For the text-containing cell, return its midpoint in [X, Y] coordinate format. 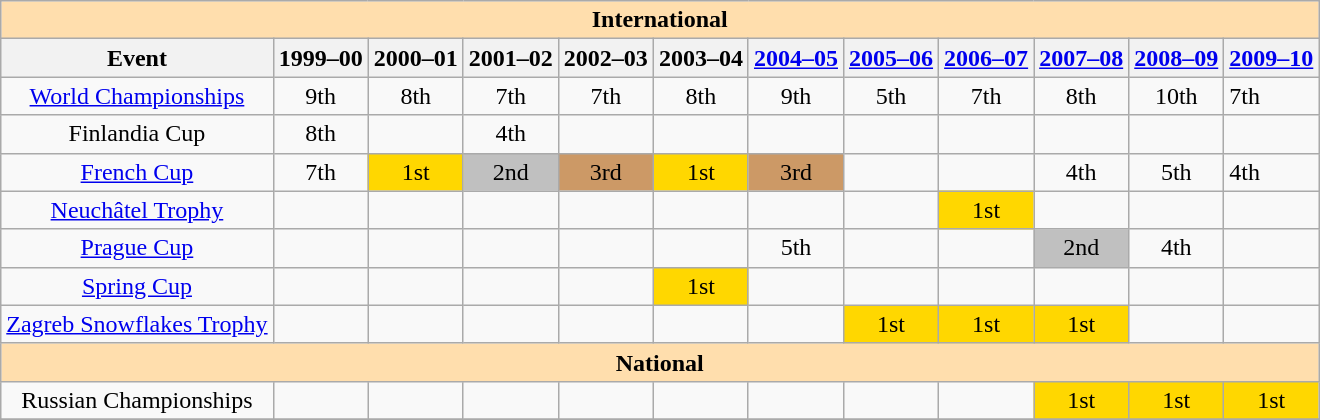
Event [137, 58]
2002–03 [606, 58]
2000–01 [416, 58]
Neuchâtel Trophy [137, 210]
2006–07 [986, 58]
2007–08 [1082, 58]
French Cup [137, 172]
2004–05 [796, 58]
2008–09 [1176, 58]
2003–04 [700, 58]
Finlandia Cup [137, 134]
2001–02 [510, 58]
World Championships [137, 96]
2005–06 [892, 58]
1999–00 [320, 58]
Russian Championships [137, 400]
International [660, 20]
Spring Cup [137, 286]
Zagreb Snowflakes Trophy [137, 324]
10th [1176, 96]
Prague Cup [137, 248]
2009–10 [1272, 58]
National [660, 362]
